Locate the cell with the specified text and output its (x, y) center coordinate. 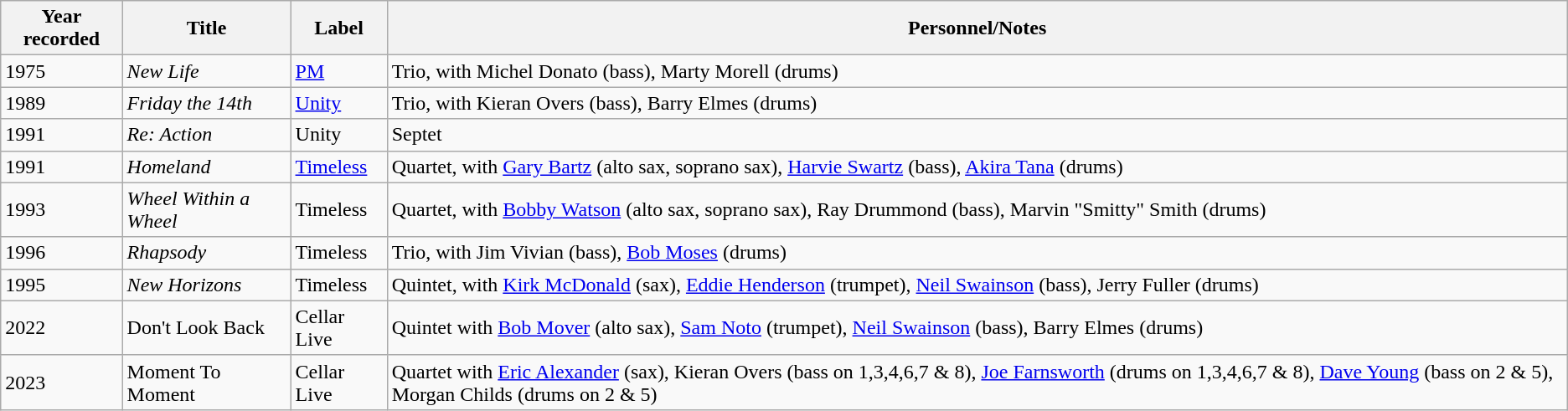
1996 (62, 253)
Wheel Within a Wheel (206, 209)
Trio, with Jim Vivian (bass), Bob Moses (drums) (977, 253)
Quartet, with Bobby Watson (alto sax, soprano sax), Ray Drummond (bass), Marvin "Smitty" Smith (drums) (977, 209)
Quintet, with Kirk McDonald (sax), Eddie Henderson (trumpet), Neil Swainson (bass), Jerry Fuller (drums) (977, 285)
Moment To Moment (206, 382)
Don't Look Back (206, 328)
1993 (62, 209)
PM (338, 71)
1995 (62, 285)
Quintet with Bob Mover (alto sax), Sam Noto (trumpet), Neil Swainson (bass), Barry Elmes (drums) (977, 328)
New Horizons (206, 285)
Re: Action (206, 135)
Septet (977, 135)
Friday the 14th (206, 103)
Trio, with Michel Donato (bass), Marty Morell (drums) (977, 71)
Year recorded (62, 28)
Homeland (206, 167)
2023 (62, 382)
Personnel/Notes (977, 28)
New Life (206, 71)
1975 (62, 71)
Rhapsody (206, 253)
1989 (62, 103)
Title (206, 28)
2022 (62, 328)
Trio, with Kieran Overs (bass), Barry Elmes (drums) (977, 103)
Label (338, 28)
Quartet, with Gary Bartz (alto sax, soprano sax), Harvie Swartz (bass), Akira Tana (drums) (977, 167)
